Capture the cell that displays the provided text and extract its [x, y] central coordinate. 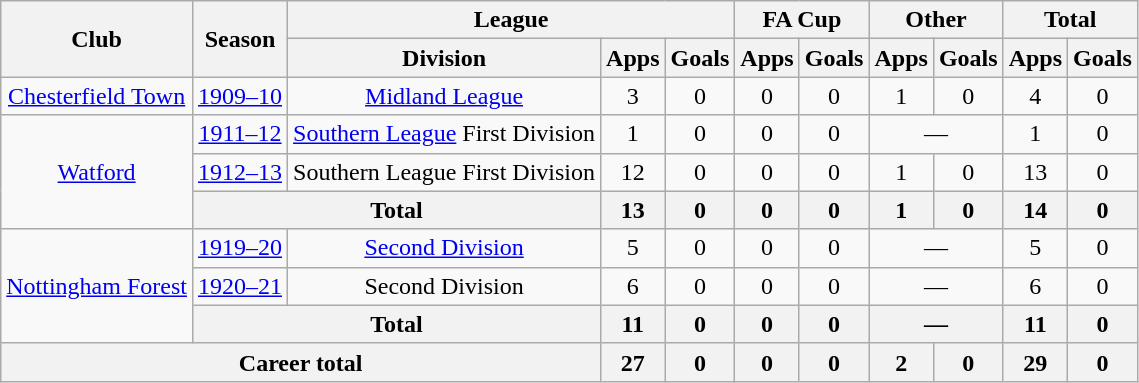
2 [901, 362]
1911–12 [240, 134]
League [512, 20]
Club [97, 39]
Division [444, 58]
29 [1035, 362]
1920–21 [240, 286]
Career total [301, 362]
Watford [97, 172]
Midland League [444, 96]
12 [633, 172]
Season [240, 39]
3 [633, 96]
1912–13 [240, 172]
1919–20 [240, 248]
4 [1035, 96]
Chesterfield Town [97, 96]
27 [633, 362]
FA Cup [802, 20]
Other [936, 20]
1909–10 [240, 96]
14 [1035, 210]
Nottingham Forest [97, 286]
